Capture the cell that displays the provided text and extract its (X, Y) central coordinate. 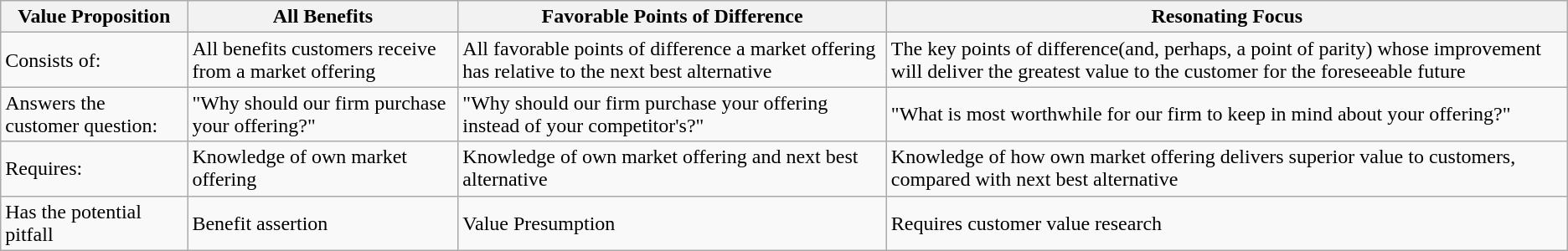
All benefits customers receive from a market offering (323, 60)
Favorable Points of Difference (673, 17)
All Benefits (323, 17)
Resonating Focus (1226, 17)
Value Presumption (673, 223)
Consists of: (94, 60)
Has the potential pitfall (94, 223)
Value Proposition (94, 17)
Requires customer value research (1226, 223)
"Why should our firm purchase your offering?" (323, 114)
Answers the customer question: (94, 114)
Knowledge of own market offering (323, 169)
"Why should our firm purchase your offering instead of your competitor's?" (673, 114)
Knowledge of how own market offering delivers superior value to customers, compared with next best alternative (1226, 169)
Benefit assertion (323, 223)
Knowledge of own market offering and next best alternative (673, 169)
Requires: (94, 169)
"What is most worthwhile for our firm to keep in mind about your offering?" (1226, 114)
All favorable points of difference a market offering has relative to the next best alternative (673, 60)
